For the text-containing cell, return its midpoint in (x, y) coordinate format. 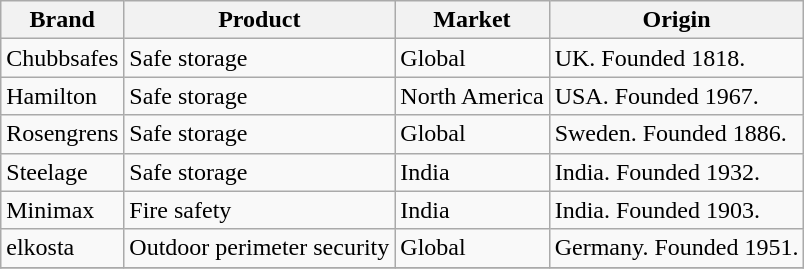
Market (472, 20)
elkosta (62, 248)
Steelage (62, 172)
Product (260, 20)
Brand (62, 20)
UK. Founded 1818. (676, 58)
Outdoor perimeter security (260, 248)
Chubbsafes (62, 58)
India. Founded 1932. (676, 172)
North America (472, 96)
Minimax (62, 210)
Origin (676, 20)
Rosengrens (62, 134)
USA. Founded 1967. (676, 96)
Hamilton (62, 96)
Sweden. Founded 1886. (676, 134)
Germany. Founded 1951. (676, 248)
Fire safety (260, 210)
India. Founded 1903. (676, 210)
